Scan for the cell matching the given text and deliver its (X, Y) coordinate at center. 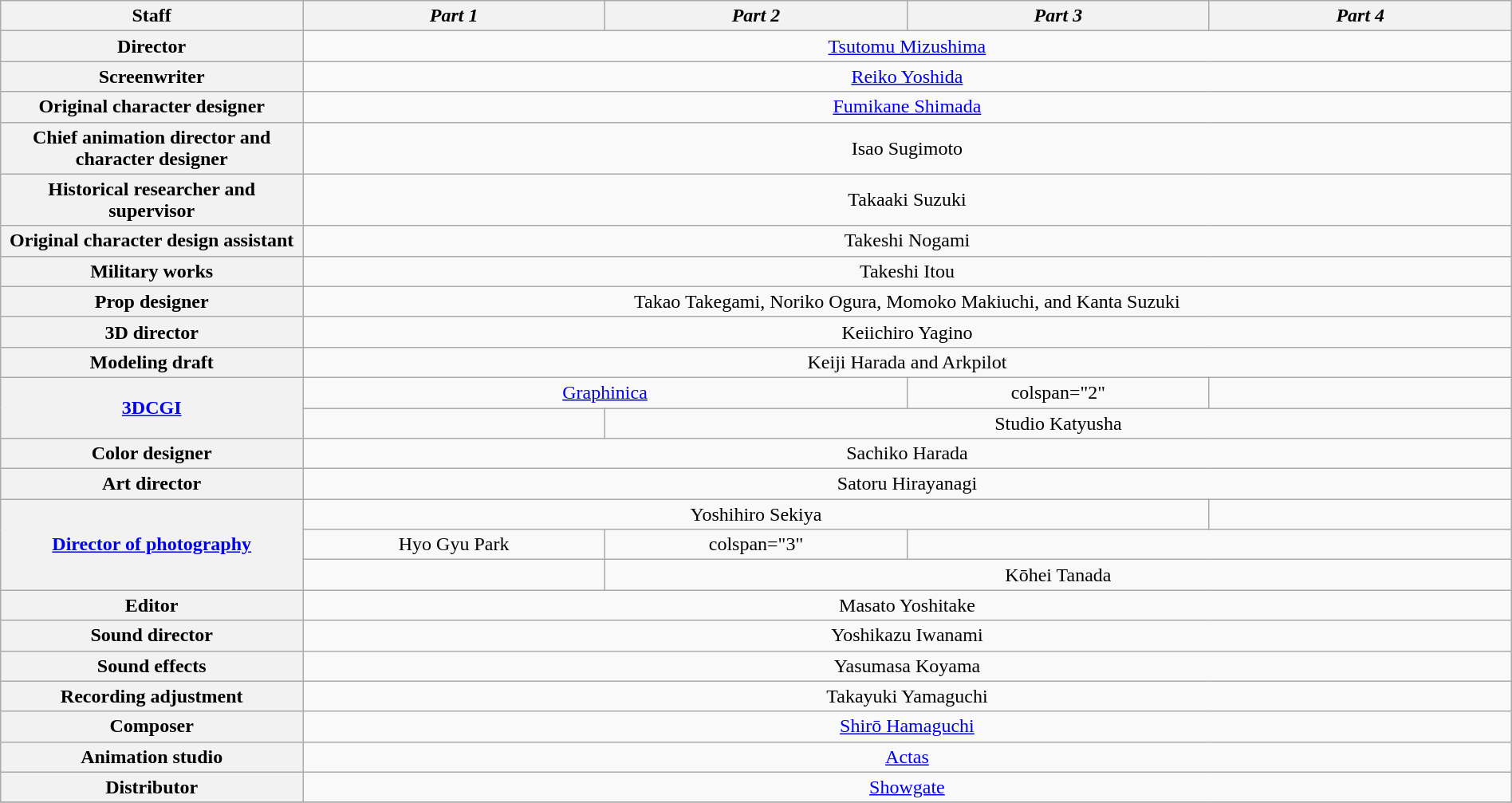
Takaaki Suzuki (908, 199)
Yoshikazu Iwanami (908, 636)
Tsutomu Mizushima (908, 46)
Graphinica (605, 392)
Modeling draft (152, 362)
Shirō Hamaguchi (908, 726)
Sachiko Harada (908, 454)
Yoshihiro Sekiya (756, 514)
Takeshi Nogami (908, 241)
Part 2 (756, 16)
Kōhei Tanada (1059, 575)
3DCGI (152, 407)
Recording adjustment (152, 696)
Screenwriter (152, 77)
Prop designer (152, 301)
Yasumasa Koyama (908, 666)
Studio Katyusha (1059, 423)
Director (152, 46)
Composer (152, 726)
Sound effects (152, 666)
colspan="2" (1057, 392)
Animation studio (152, 757)
Editor (152, 605)
colspan="3" (756, 545)
Masato Yoshitake (908, 605)
Sound director (152, 636)
Chief animation director and character designer (152, 148)
Keiji Harada and Arkpilot (908, 362)
Fumikane Shimada (908, 107)
Director of photography (152, 545)
Part 3 (1057, 16)
Isao Sugimoto (908, 148)
Original character designer (152, 107)
Takeshi Itou (908, 271)
Takayuki Yamaguchi (908, 696)
Satoru Hirayanagi (908, 484)
Historical researcher and supervisor (152, 199)
Showgate (908, 787)
Actas (908, 757)
3D director (152, 332)
Reiko Yoshida (908, 77)
Art director (152, 484)
Takao Takegami, Noriko Ogura, Momoko Makiuchi, and Kanta Suzuki (908, 301)
Keiichiro Yagino (908, 332)
Color designer (152, 454)
Original character design assistant (152, 241)
Military works (152, 271)
Distributor (152, 787)
Part 1 (455, 16)
Staff (152, 16)
Hyo Gyu Park (455, 545)
Part 4 (1360, 16)
